Determine the (X, Y) coordinate at the center of the cell enclosing the given text.  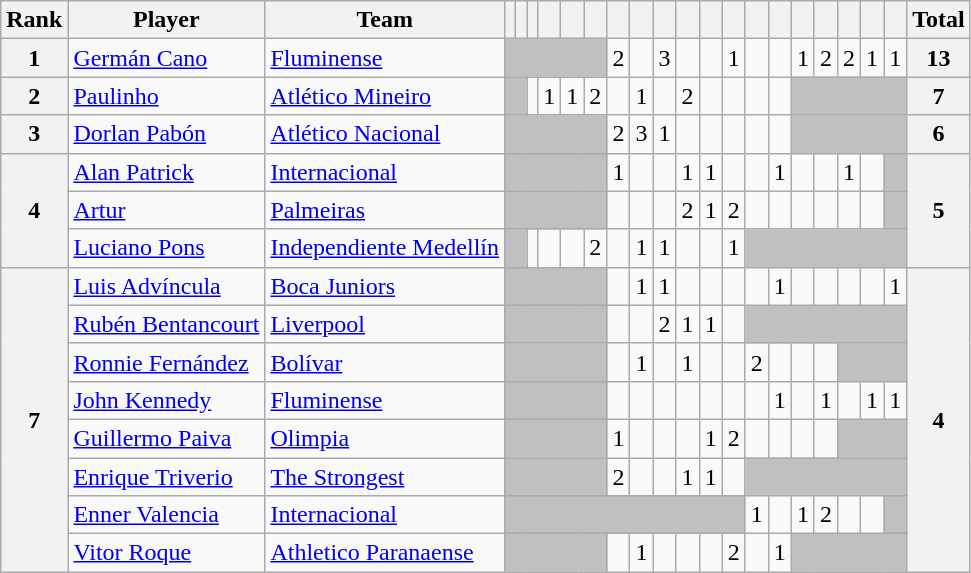
Enner Valencia (166, 515)
Rank (34, 20)
Luciano Pons (166, 248)
Boca Juniors (385, 286)
13 (939, 58)
Player (166, 20)
Total (939, 20)
Liverpool (385, 324)
Independiente Medellín (385, 248)
Athletico Paranaense (385, 553)
Dorlan Pabón (166, 134)
Guillermo Paiva (166, 438)
Olimpia (385, 438)
John Kennedy (166, 400)
Bolívar (385, 362)
Team (385, 20)
Luis Advíncula (166, 286)
Vitor Roque (166, 553)
Alan Patrick (166, 172)
Rubén Bentancourt (166, 324)
Atlético Nacional (385, 134)
Palmeiras (385, 210)
Paulinho (166, 96)
Artur (166, 210)
The Strongest (385, 477)
Ronnie Fernández (166, 362)
Germán Cano (166, 58)
5 (939, 210)
Enrique Triverio (166, 477)
Atlético Mineiro (385, 96)
6 (939, 134)
